Pinpoint the cell where the given text exists, returning its [X, Y] midpoint coordinate. 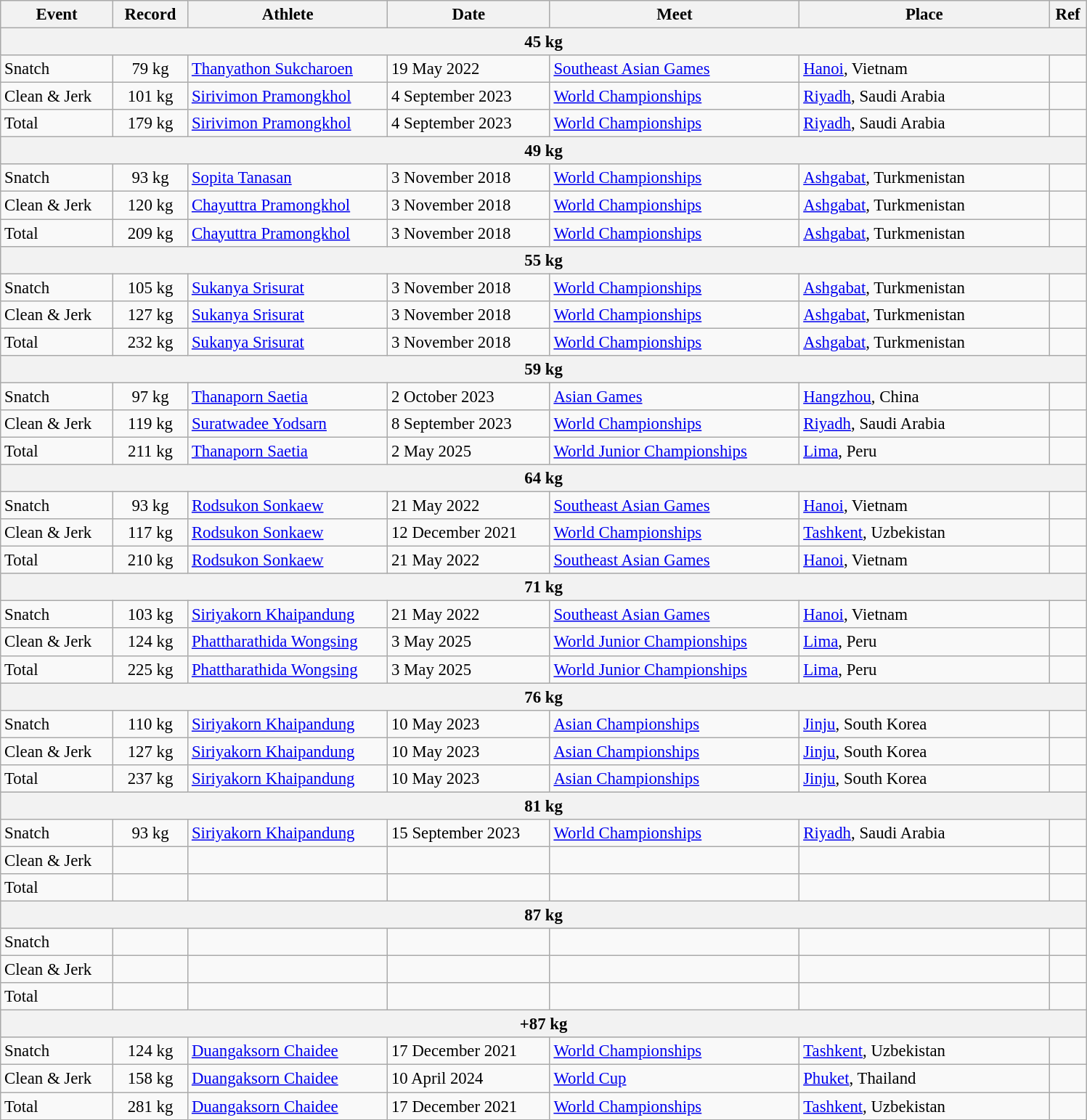
2 May 2025 [469, 451]
Thanyathon Sukcharoen [288, 69]
120 kg [150, 205]
49 kg [544, 151]
+87 kg [544, 1024]
8 September 2023 [469, 424]
103 kg [150, 615]
Sopita Tanasan [288, 178]
179 kg [150, 123]
19 May 2022 [469, 69]
10 April 2024 [469, 1079]
225 kg [150, 669]
Place [924, 15]
209 kg [150, 233]
119 kg [150, 424]
232 kg [150, 342]
210 kg [150, 560]
Record [150, 15]
World Cup [675, 1079]
Asian Games [675, 396]
Suratwadee Yodsarn [288, 424]
Ref [1068, 15]
237 kg [150, 779]
81 kg [544, 806]
71 kg [544, 587]
110 kg [150, 724]
12 December 2021 [469, 533]
158 kg [150, 1079]
45 kg [544, 42]
97 kg [150, 396]
Phuket, Thailand [924, 1079]
64 kg [544, 478]
15 September 2023 [469, 833]
105 kg [150, 287]
87 kg [544, 915]
Date [469, 15]
Athlete [288, 15]
101 kg [150, 97]
281 kg [150, 1106]
76 kg [544, 697]
211 kg [150, 451]
55 kg [544, 260]
2 October 2023 [469, 396]
Event [57, 15]
Hangzhou, China [924, 396]
117 kg [150, 533]
Meet [675, 15]
79 kg [150, 69]
59 kg [544, 369]
